Find where the given text appears and provide that cell's center as [x, y] coordinate. 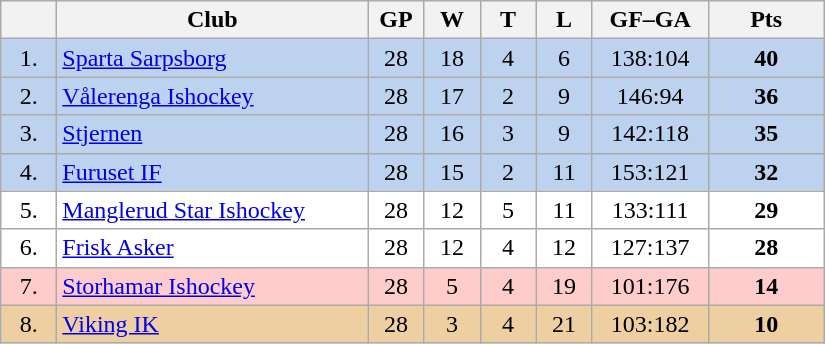
138:104 [650, 58]
GP [396, 20]
16 [452, 134]
15 [452, 172]
T [508, 20]
3. [29, 134]
127:137 [650, 248]
29 [766, 210]
133:111 [650, 210]
18 [452, 58]
21 [564, 324]
1. [29, 58]
10 [766, 324]
7. [29, 286]
146:94 [650, 96]
153:121 [650, 172]
Storhamar Ishockey [212, 286]
Frisk Asker [212, 248]
142:118 [650, 134]
W [452, 20]
4. [29, 172]
Stjernen [212, 134]
17 [452, 96]
5. [29, 210]
101:176 [650, 286]
Furuset IF [212, 172]
Pts [766, 20]
Sparta Sarpsborg [212, 58]
Club [212, 20]
19 [564, 286]
2. [29, 96]
6 [564, 58]
Vålerenga Ishockey [212, 96]
32 [766, 172]
103:182 [650, 324]
L [564, 20]
8. [29, 324]
36 [766, 96]
40 [766, 58]
Viking IK [212, 324]
6. [29, 248]
GF–GA [650, 20]
35 [766, 134]
14 [766, 286]
Manglerud Star Ishockey [212, 210]
